Determine the (x, y) coordinate at the center of the cell enclosing the given text.  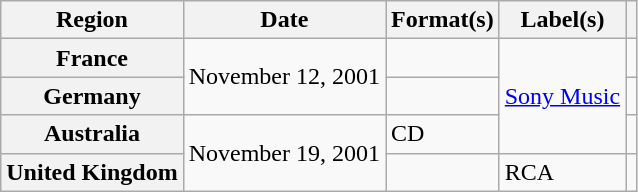
November 12, 2001 (284, 77)
United Kingdom (92, 172)
Sony Music (562, 96)
CD (443, 134)
RCA (562, 172)
Australia (92, 134)
Format(s) (443, 20)
Region (92, 20)
Label(s) (562, 20)
Germany (92, 96)
Date (284, 20)
France (92, 58)
November 19, 2001 (284, 153)
